Locate the cell with the specified text and output its [X, Y] center coordinate. 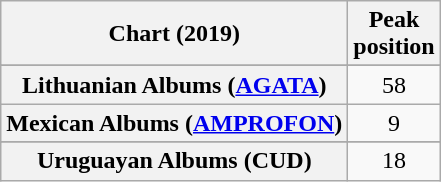
Mexican Albums (AMPROFON) [174, 123]
Chart (2019) [174, 34]
58 [394, 85]
Uruguayan Albums (CUD) [174, 161]
9 [394, 123]
Peakposition [394, 34]
Lithuanian Albums (AGATA) [174, 85]
18 [394, 161]
